From the cell containing the given text, extract its center point as (X, Y) coordinate. 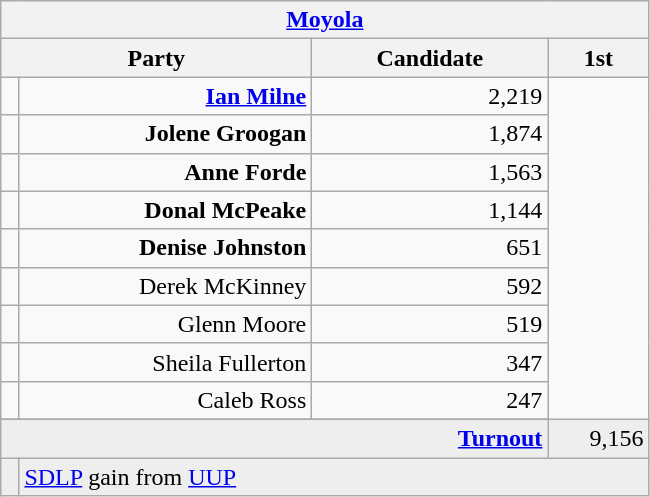
1,874 (430, 134)
9,156 (598, 438)
Sheila Fullerton (166, 362)
592 (430, 286)
1,563 (430, 172)
1st (598, 58)
Candidate (430, 58)
Derek McKinney (166, 286)
2,219 (430, 96)
Donal McPeake (166, 210)
1,144 (430, 210)
Party (156, 58)
Ian Milne (166, 96)
651 (430, 248)
SDLP gain from UUP (334, 477)
Moyola (325, 20)
Glenn Moore (166, 324)
247 (430, 400)
Anne Forde (166, 172)
Denise Johnston (166, 248)
Jolene Groogan (166, 134)
Caleb Ross (166, 400)
347 (430, 362)
519 (430, 324)
Turnout (274, 438)
